Return the [X, Y] coordinate for the center point of the cell that contains the specified text.  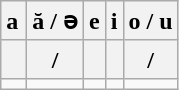
ă / ǝ [56, 21]
a [14, 21]
o / u [150, 21]
i [114, 21]
e [95, 21]
